Extract the [x, y] coordinate from the center of the cell holding the provided text.  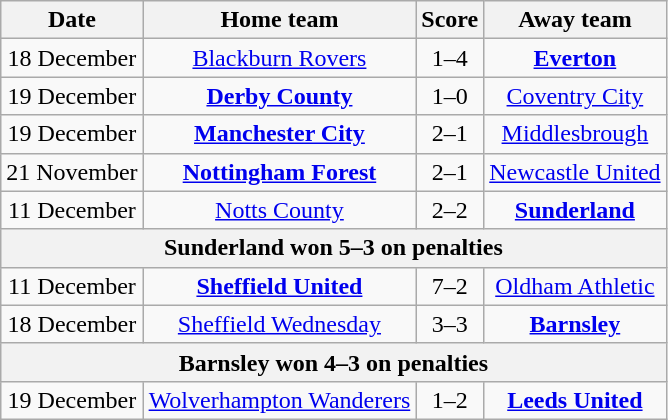
Everton [575, 58]
21 November [72, 172]
Sunderland won 5–3 on penalties [334, 248]
Manchester City [280, 134]
Sheffield Wednesday [280, 324]
Sunderland [575, 210]
Derby County [280, 96]
Middlesbrough [575, 134]
1–4 [450, 58]
Blackburn Rovers [280, 58]
Score [450, 20]
3–3 [450, 324]
Wolverhampton Wanderers [280, 400]
Home team [280, 20]
Away team [575, 20]
Nottingham Forest [280, 172]
Barnsley won 4–3 on penalties [334, 362]
Barnsley [575, 324]
1–2 [450, 400]
Oldham Athletic [575, 286]
Sheffield United [280, 286]
1–0 [450, 96]
Newcastle United [575, 172]
Notts County [280, 210]
7–2 [450, 286]
Coventry City [575, 96]
Date [72, 20]
Leeds United [575, 400]
2–2 [450, 210]
